Pinpoint the cell where the given text exists, returning its [x, y] midpoint coordinate. 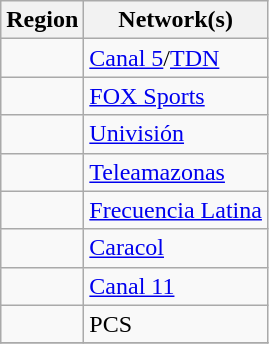
Network(s) [176, 20]
Region [42, 20]
Caracol [176, 248]
Canal 5/TDN [176, 58]
Univisión [176, 134]
Canal 11 [176, 286]
PCS [176, 324]
Frecuencia Latina [176, 210]
FOX Sports [176, 96]
Teleamazonas [176, 172]
